Locate the cell with the specified text and output its (x, y) center coordinate. 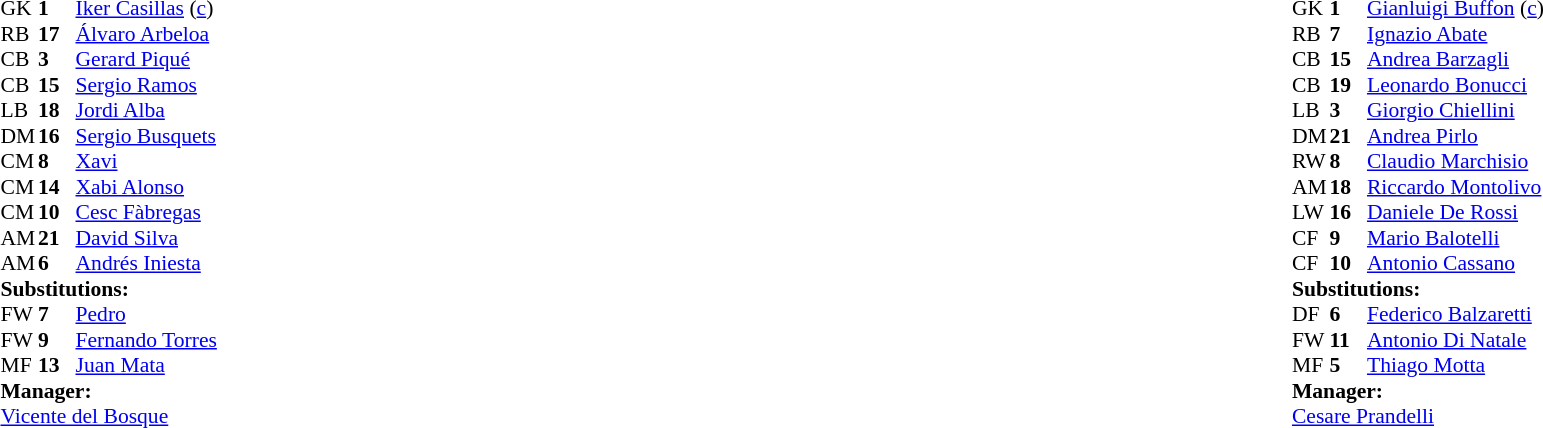
RW (1311, 161)
Álvaro Arbeloa (146, 34)
Fernando Torres (146, 340)
Pedro (146, 315)
Xavi (146, 161)
5 (1348, 365)
Juan Mata (146, 365)
DF (1311, 315)
Gerard Piqué (146, 59)
13 (57, 365)
Sergio Busquets (146, 136)
Jordi Alba (146, 111)
11 (1348, 340)
Andrés Iniesta (146, 263)
Xabi Alonso (146, 187)
19 (1348, 85)
17 (57, 34)
LW (1311, 213)
14 (57, 187)
Substitutions: (108, 289)
Manager: (108, 391)
David Silva (146, 238)
Cesc Fàbregas (146, 213)
Sergio Ramos (146, 85)
